Provide the [X, Y] coordinate of the cell's center where the given text is located.  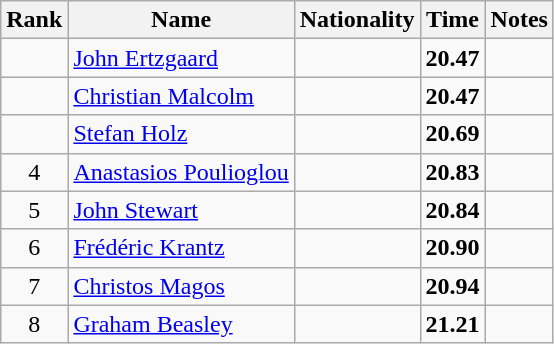
21.21 [452, 324]
8 [34, 324]
20.69 [452, 134]
Anastasios Poulioglou [181, 172]
4 [34, 172]
Rank [34, 20]
Nationality [357, 20]
20.83 [452, 172]
Christian Malcolm [181, 96]
Frédéric Krantz [181, 248]
John Ertzgaard [181, 58]
John Stewart [181, 210]
Stefan Holz [181, 134]
20.84 [452, 210]
20.94 [452, 286]
5 [34, 210]
Notes [519, 20]
6 [34, 248]
7 [34, 286]
Graham Beasley [181, 324]
20.90 [452, 248]
Time [452, 20]
Name [181, 20]
Christos Magos [181, 286]
